From the cell containing the given text, extract its center point as [X, Y] coordinate. 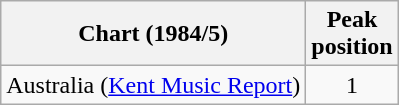
Australia (Kent Music Report) [154, 85]
Chart (1984/5) [154, 34]
Peakposition [352, 34]
1 [352, 85]
